Extract the (x, y) coordinate from the center of the cell holding the provided text.  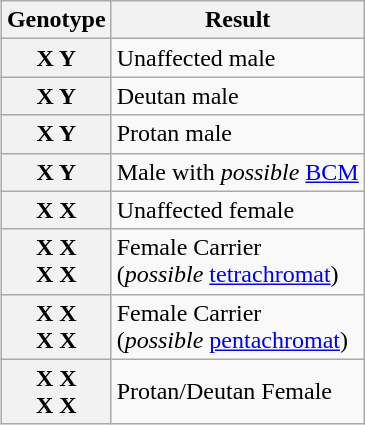
Genotype (56, 20)
Protan male (238, 134)
Deutan male (238, 96)
Unaffected female (238, 210)
Protan/Deutan Female (238, 392)
Male with possible BCM (238, 172)
Unaffected male (238, 58)
Female Carrier(possible tetrachromat) (238, 262)
Female Carrier(possible pentachromat) (238, 326)
X X (56, 210)
Result (238, 20)
